From the cell containing the given text, extract its center point as [x, y] coordinate. 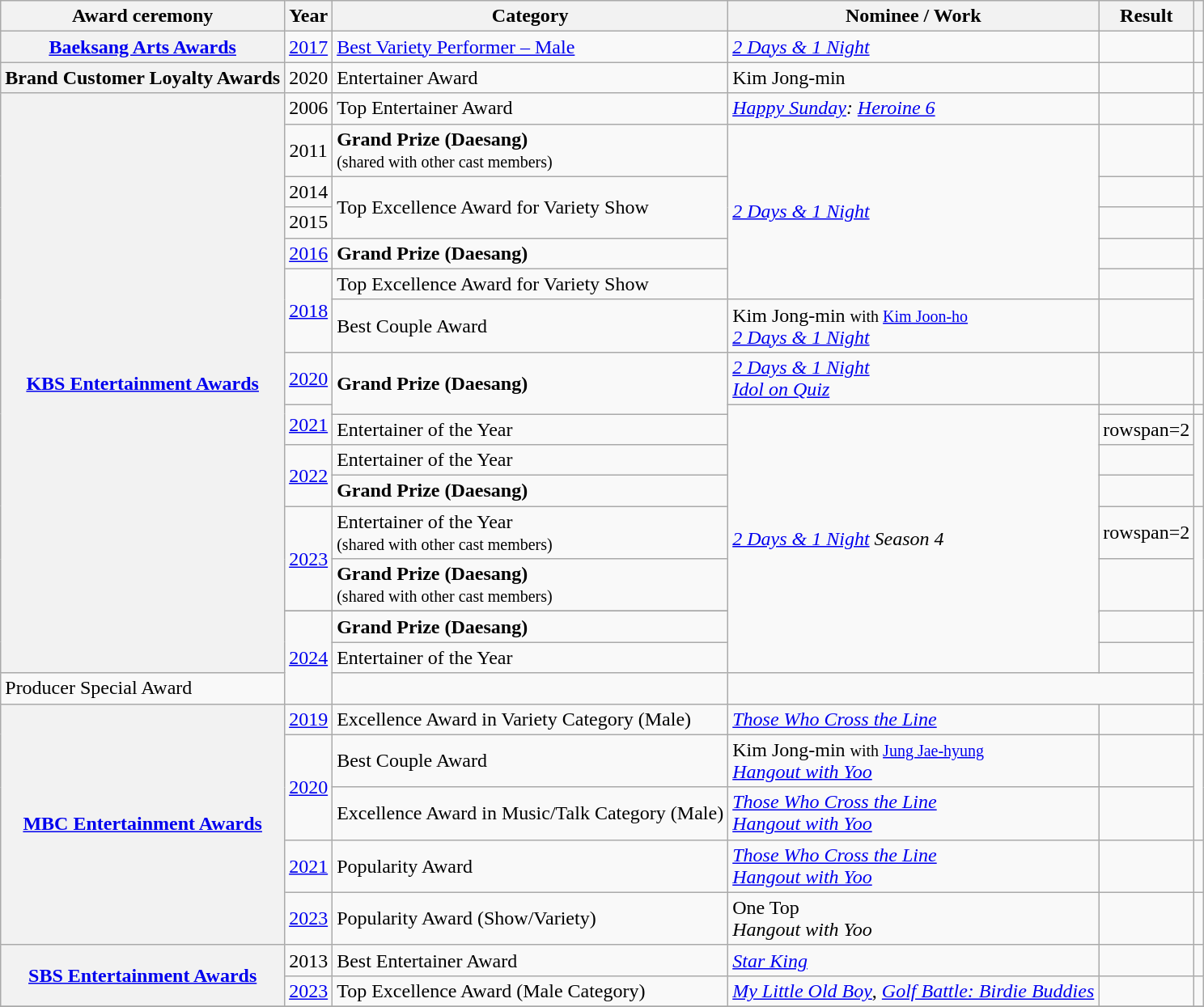
2014 [309, 192]
My Little Old Boy, Golf Battle: Birdie Buddies [914, 991]
Producer Special Award [142, 688]
Result [1147, 16]
Excellence Award in Music/Talk Category (Male) [531, 814]
Grand Prize (Daesang)(shared with other cast members) [531, 150]
Best Entertainer Award [531, 960]
2006 [309, 108]
2011 [309, 150]
2013 [309, 960]
Star King [914, 960]
2 Days & 1 NightIdol on Quiz [914, 379]
Kim Jong-min with Kim Joon-ho 2 Days & 1 Night [914, 325]
Entertainer Award [531, 78]
Kim Jong-min [914, 78]
KBS Entertainment Awards [142, 383]
Category [531, 16]
Best Variety Performer – Male [531, 47]
MBC Entertainment Awards [142, 824]
One Top Hangout with Yoo [914, 919]
2018 [309, 311]
Year [309, 16]
Happy Sunday: Heroine 6 [914, 108]
Entertainer of the Year (shared with other cast members) [531, 532]
Popularity Award [531, 865]
2016 [309, 253]
Brand Customer Loyalty Awards [142, 78]
Baeksang Arts Awards [142, 47]
2022 [309, 476]
Top Entertainer Award [531, 108]
2024 [309, 658]
Excellence Award in Variety Category (Male) [531, 719]
Award ceremony [142, 16]
2017 [309, 47]
Top Excellence Award (Male Category) [531, 991]
Nominee / Work [914, 16]
2 Days & 1 Night Season 4 [914, 539]
Grand Prize (Daesang) (shared with other cast members) [531, 586]
Those Who Cross the Line [914, 719]
2015 [309, 222]
SBS Entertainment Awards [142, 975]
2019 [309, 719]
Kim Jong-min with Jung Jae-hyung Hangout with Yoo [914, 760]
Popularity Award (Show/Variety) [531, 919]
